Pinpoint the cell where the given text exists, returning its [x, y] midpoint coordinate. 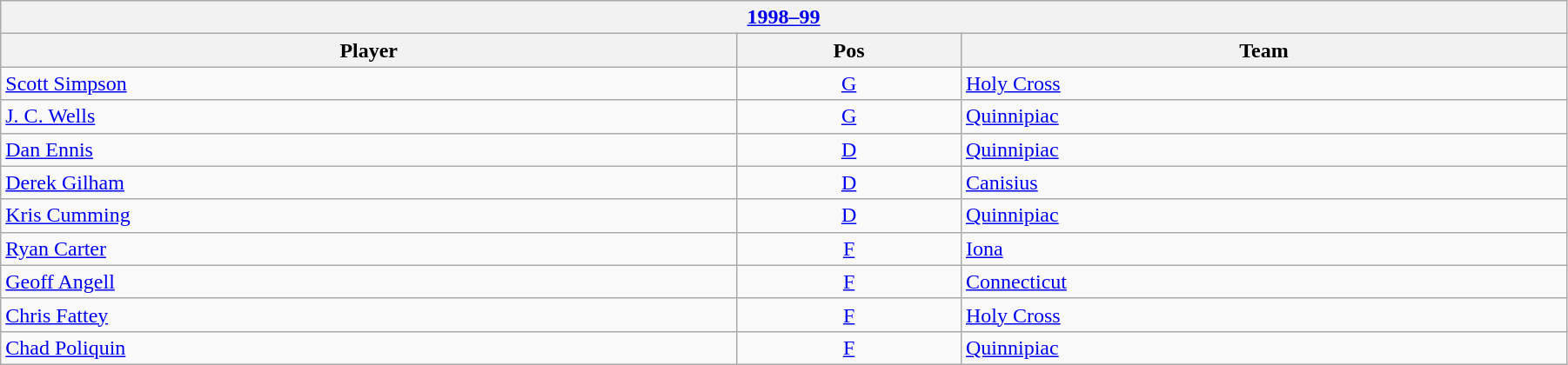
1998–99 [784, 17]
J. C. Wells [369, 116]
Canisius [1263, 182]
Derek Gilham [369, 182]
Dan Ennis [369, 149]
Ryan Carter [369, 249]
Chad Poliquin [369, 348]
Connecticut [1263, 282]
Geoff Angell [369, 282]
Player [369, 50]
Scott Simpson [369, 83]
Kris Cumming [369, 216]
Team [1263, 50]
Iona [1263, 249]
Pos [849, 50]
Chris Fattey [369, 315]
